Scan for the cell matching the given text and deliver its [X, Y] coordinate at center. 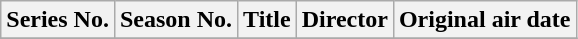
Season No. [176, 20]
Original air date [484, 20]
Director [344, 20]
Title [268, 20]
Series No. [58, 20]
